Extract the (x, y) coordinate from the center of the cell holding the provided text.  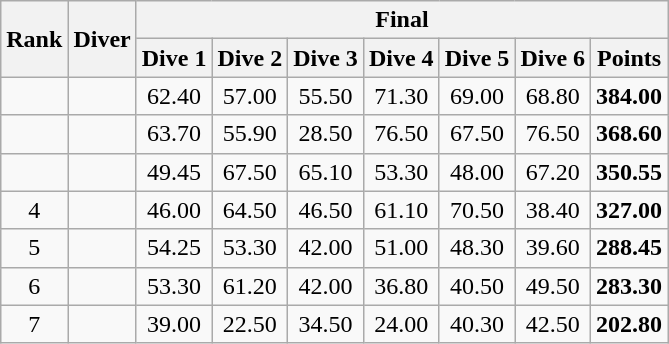
5 (34, 248)
36.80 (401, 286)
4 (34, 210)
42.50 (553, 324)
49.50 (553, 286)
327.00 (630, 210)
61.10 (401, 210)
Dive 4 (401, 58)
54.25 (174, 248)
Diver (102, 39)
Dive 5 (477, 58)
283.30 (630, 286)
6 (34, 286)
Points (630, 58)
46.00 (174, 210)
62.40 (174, 96)
Dive 1 (174, 58)
39.60 (553, 248)
55.90 (250, 134)
49.45 (174, 172)
28.50 (326, 134)
24.00 (401, 324)
288.45 (630, 248)
22.50 (250, 324)
61.20 (250, 286)
46.50 (326, 210)
57.00 (250, 96)
55.50 (326, 96)
68.80 (553, 96)
Rank (34, 39)
71.30 (401, 96)
350.55 (630, 172)
Dive 2 (250, 58)
368.60 (630, 134)
202.80 (630, 324)
70.50 (477, 210)
51.00 (401, 248)
67.20 (553, 172)
34.50 (326, 324)
64.50 (250, 210)
40.50 (477, 286)
384.00 (630, 96)
63.70 (174, 134)
40.30 (477, 324)
38.40 (553, 210)
48.00 (477, 172)
Dive 6 (553, 58)
Dive 3 (326, 58)
65.10 (326, 172)
48.30 (477, 248)
69.00 (477, 96)
Final (402, 20)
7 (34, 324)
39.00 (174, 324)
